Return the [X, Y] coordinate for the center point of the cell that contains the specified text.  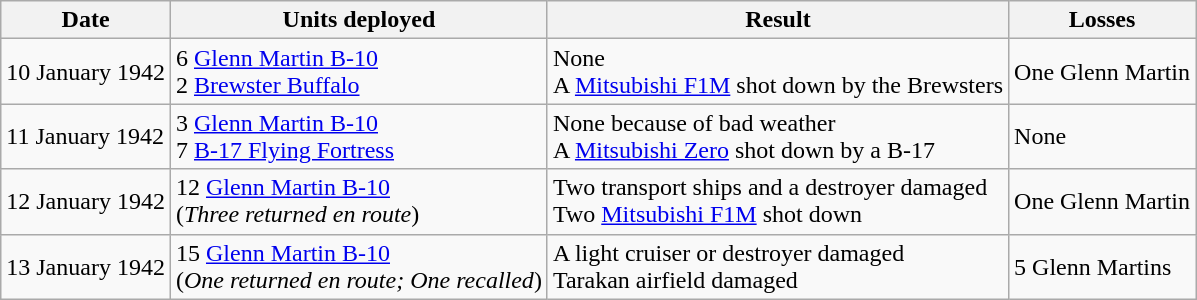
13 January 1942 [86, 266]
A light cruiser or destroyer damagedTarakan airfield damaged [778, 266]
Date [86, 20]
None [1102, 136]
Two transport ships and a destroyer damagedTwo Mitsubishi F1M shot down [778, 202]
12 January 1942 [86, 202]
Result [778, 20]
3 Glenn Martin B-107 B-17 Flying Fortress [358, 136]
11 January 1942 [86, 136]
10 January 1942 [86, 72]
NoneA Mitsubishi F1M shot down by the Brewsters [778, 72]
Units deployed [358, 20]
Losses [1102, 20]
5 Glenn Martins [1102, 266]
12 Glenn Martin B-10(Three returned en route) [358, 202]
None because of bad weatherA Mitsubishi Zero shot down by a B-17 [778, 136]
15 Glenn Martin B-10(One returned en route; One recalled) [358, 266]
6 Glenn Martin B-102 Brewster Buffalo [358, 72]
